From the cell containing the given text, extract its center point as [x, y] coordinate. 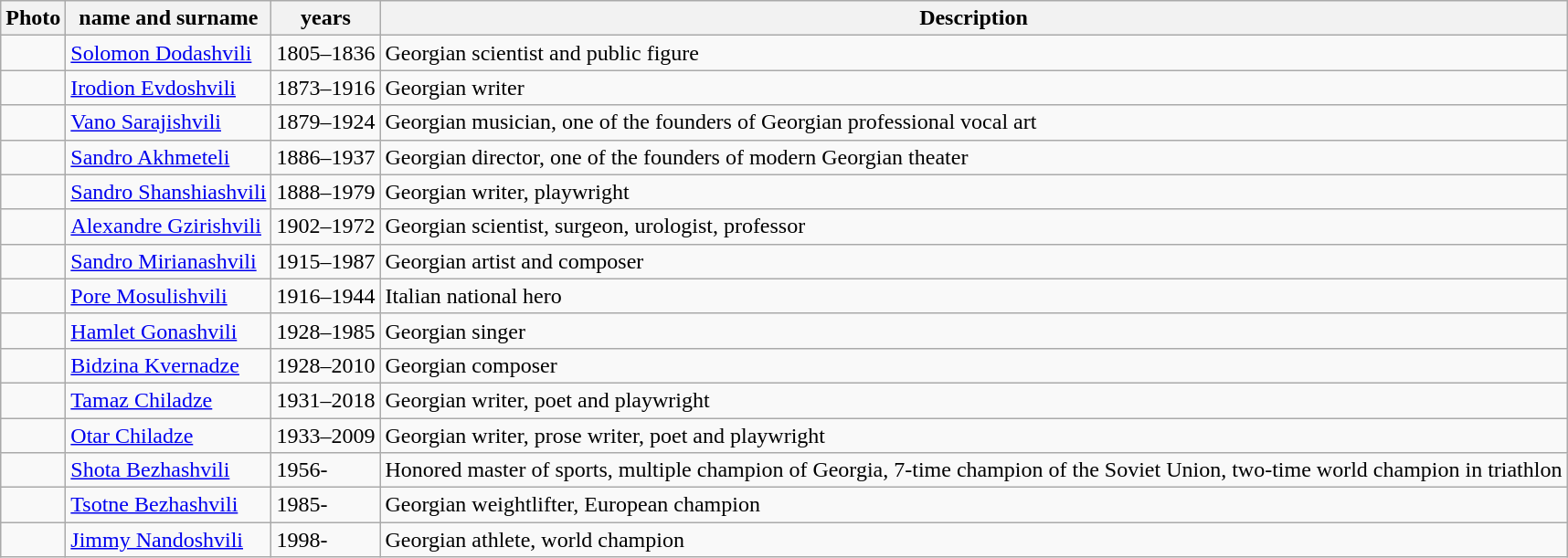
Tsotne Bezhashvili [168, 505]
Alexandre Gzirishvili [168, 226]
1888–1979 [325, 192]
1928–2010 [325, 365]
Georgian musician, one of the founders of Georgian professional vocal art [974, 122]
Otar Chiladze [168, 436]
Description [974, 18]
Sandro Shanshiashvili [168, 192]
Solomon Dodashvili [168, 53]
Jimmy Nandoshvili [168, 540]
1805–1836 [325, 53]
1998- [325, 540]
1928–1985 [325, 331]
1985- [325, 505]
Georgian athlete, world champion [974, 540]
1931–2018 [325, 400]
Georgian writer, playwright [974, 192]
1933–2009 [325, 436]
Georgian writer, poet and playwright [974, 400]
years [325, 18]
Irodion Evdoshvili [168, 88]
1879–1924 [325, 122]
1916–1944 [325, 296]
Honored master of sports, multiple champion of Georgia, 7-time champion of the Soviet Union, two-time world champion in triathlon [974, 470]
1915–1987 [325, 261]
Georgian writer [974, 88]
Hamlet Gonashvili [168, 331]
Georgian weightlifter, European champion [974, 505]
Georgian singer [974, 331]
Pore Mosulishvili [168, 296]
Shota Bezhashvili [168, 470]
Georgian scientist and public figure [974, 53]
1956- [325, 470]
Bidzina Kvernadze [168, 365]
Sandro Mirianashvili [168, 261]
Italian national hero [974, 296]
name and surname [168, 18]
Georgian director, one of the founders of modern Georgian theater [974, 157]
Tamaz Chiladze [168, 400]
Vano Sarajishvili [168, 122]
1902–1972 [325, 226]
Georgian artist and composer [974, 261]
Georgian scientist, surgeon, urologist, professor [974, 226]
Georgian composer [974, 365]
Georgian writer, prose writer, poet and playwright [974, 436]
1886–1937 [325, 157]
1873–1916 [325, 88]
Sandro Akhmeteli [168, 157]
Photo [33, 18]
